For the text-containing cell, return its midpoint in (x, y) coordinate format. 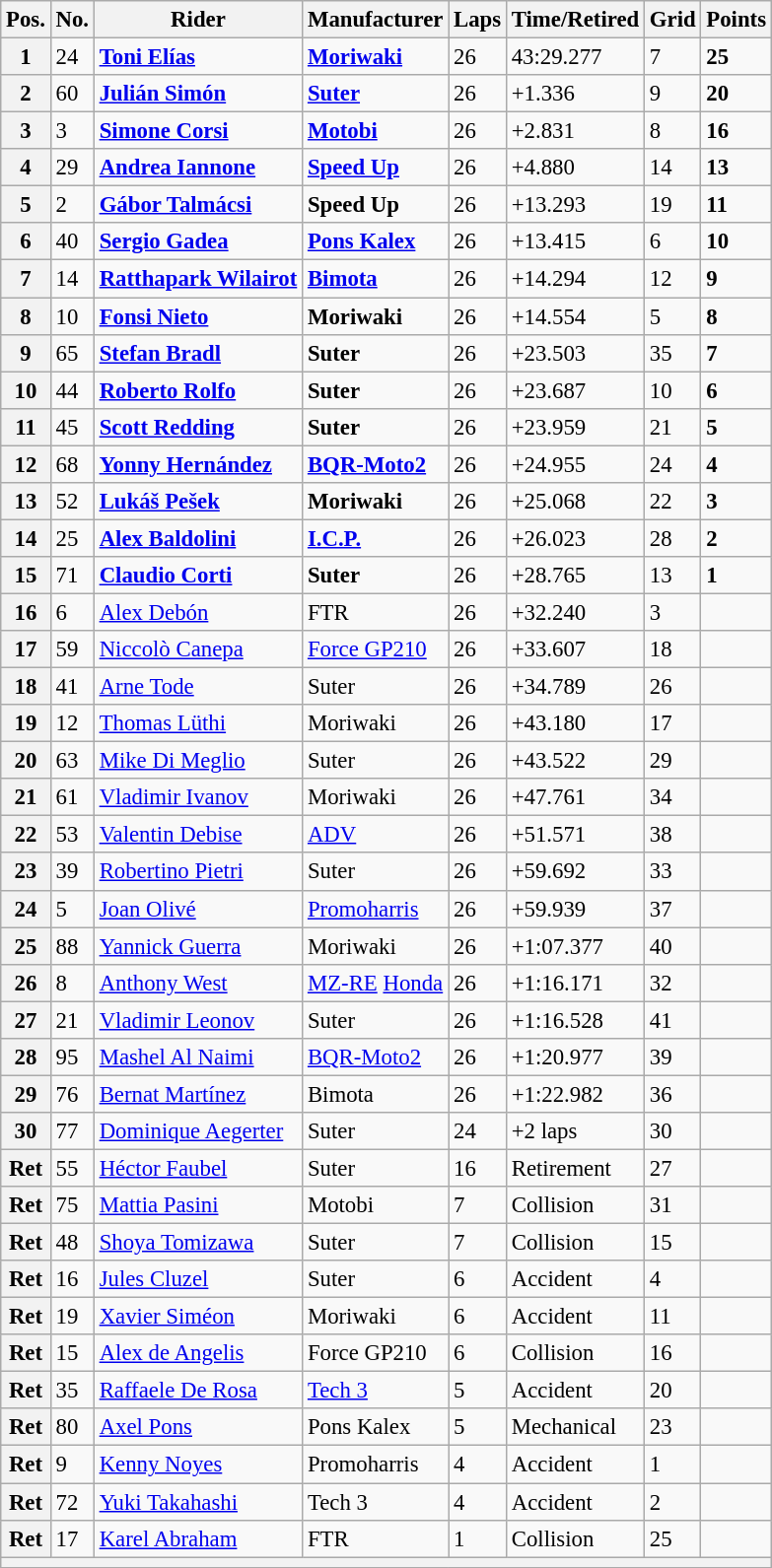
Rider (197, 20)
65 (72, 353)
No. (72, 20)
+1:20.977 (575, 1057)
Gábor Talmácsi (197, 205)
+43.180 (575, 723)
Andrea Iannone (197, 168)
48 (72, 1243)
77 (72, 1131)
Joan Olivé (197, 909)
Mattia Pasini (197, 1205)
+14.294 (575, 279)
Points (736, 20)
Scott Redding (197, 427)
59 (72, 649)
MZ-RE Honda (376, 983)
44 (72, 390)
Pos. (26, 20)
Mashel Al Naimi (197, 1057)
80 (72, 1428)
Claudio Corti (197, 576)
Toni Elías (197, 57)
+1:07.377 (575, 946)
+24.955 (575, 464)
Kenny Noyes (197, 1465)
Simone Corsi (197, 131)
88 (72, 946)
+26.023 (575, 538)
+25.068 (575, 502)
+28.765 (575, 576)
Xavier Siméon (197, 1317)
Yonny Hernández (197, 464)
+43.522 (575, 761)
Bernat Martínez (197, 1094)
Alex Debón (197, 612)
Fonsi Nieto (197, 316)
Raffaele De Rosa (197, 1391)
36 (672, 1094)
Mechanical (575, 1428)
Alex Baldolini (197, 538)
Grid (672, 20)
33 (672, 872)
+2 laps (575, 1131)
+1:22.982 (575, 1094)
+13.415 (575, 241)
Stefan Bradl (197, 353)
68 (72, 464)
75 (72, 1205)
71 (72, 576)
Karel Abraham (197, 1538)
+2.831 (575, 131)
I.C.P. (376, 538)
+34.789 (575, 687)
+59.939 (575, 909)
Robertino Pietri (197, 872)
34 (672, 797)
+23.959 (575, 427)
+59.692 (575, 872)
+32.240 (575, 612)
Time/Retired (575, 20)
95 (72, 1057)
38 (672, 835)
Shoya Tomizawa (197, 1243)
31 (672, 1205)
76 (72, 1094)
+47.761 (575, 797)
+4.880 (575, 168)
Sergio Gadea (197, 241)
+51.571 (575, 835)
72 (72, 1502)
+1:16.171 (575, 983)
+1.336 (575, 94)
60 (72, 94)
Anthony West (197, 983)
Retirement (575, 1168)
+1:16.528 (575, 1020)
53 (72, 835)
Alex de Angelis (197, 1353)
Lukáš Pešek (197, 502)
63 (72, 761)
+23.503 (575, 353)
45 (72, 427)
Mike Di Meglio (197, 761)
+23.687 (575, 390)
Valentin Debise (197, 835)
Yuki Takahashi (197, 1502)
Arne Tode (197, 687)
+14.554 (575, 316)
Vladimir Ivanov (197, 797)
Ratthapark Wilairot (197, 279)
+33.607 (575, 649)
52 (72, 502)
+13.293 (575, 205)
32 (672, 983)
Axel Pons (197, 1428)
61 (72, 797)
Héctor Faubel (197, 1168)
Yannick Guerra (197, 946)
Manufacturer (376, 20)
Roberto Rolfo (197, 390)
Vladimir Leonov (197, 1020)
Jules Cluzel (197, 1279)
55 (72, 1168)
ADV (376, 835)
Dominique Aegerter (197, 1131)
Laps (477, 20)
Thomas Lüthi (197, 723)
43:29.277 (575, 57)
Julián Simón (197, 94)
37 (672, 909)
Niccolò Canepa (197, 649)
